Find where the given text appears and provide that cell's center as (X, Y) coordinate. 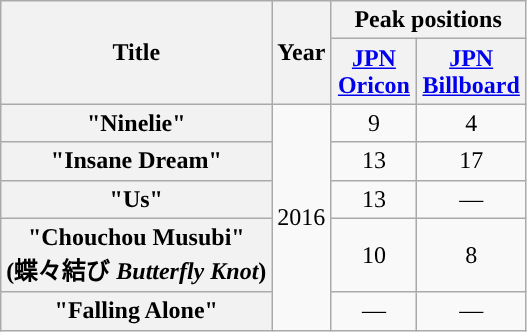
"Falling Alone" (136, 311)
4 (471, 123)
9 (374, 123)
"Insane Dream" (136, 161)
8 (471, 255)
2016 (302, 217)
JPNOricon (374, 72)
"Us" (136, 199)
Year (302, 52)
Title (136, 52)
"Ninelie" (136, 123)
10 (374, 255)
"Chouchou Musubi"(蝶々結び Butterfly Knot) (136, 255)
17 (471, 161)
JPNBillboard (471, 72)
Peak positions (428, 20)
